Return the [X, Y] coordinate for the center point of the cell that contains the specified text.  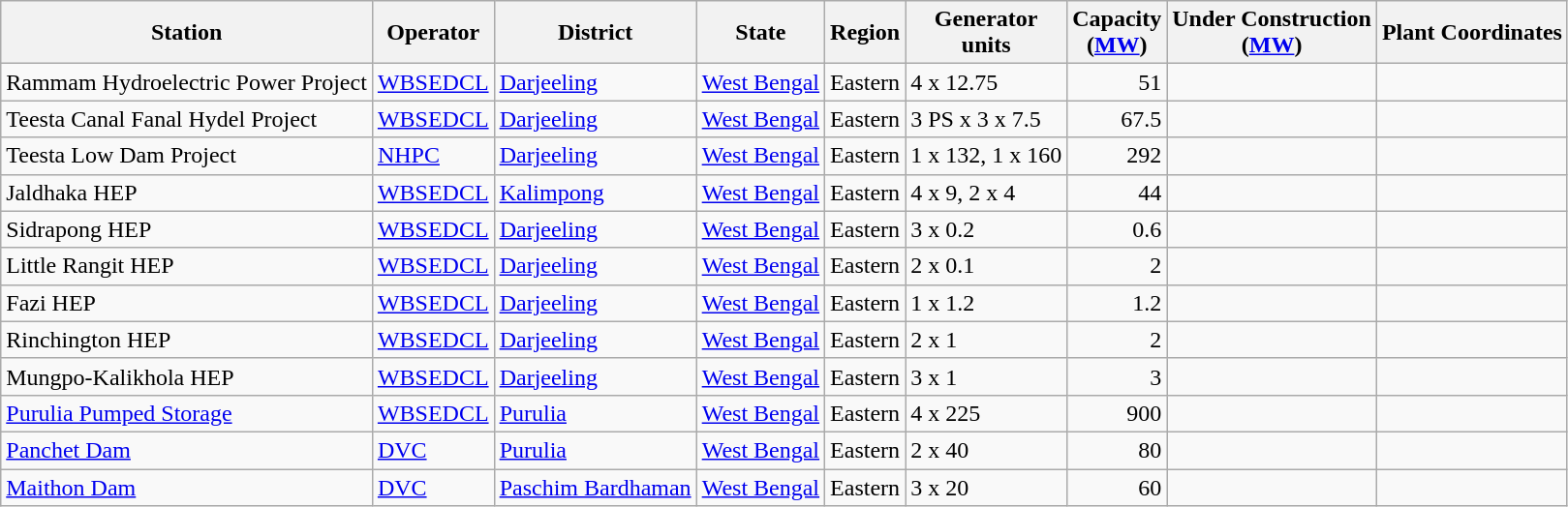
3 x 0.2 [986, 229]
Teesta Canal Fanal Hydel Project [187, 119]
51 [1118, 82]
44 [1118, 193]
Maithon Dam [187, 487]
3 x 20 [986, 487]
Panchet Dam [187, 450]
Mungpo-Kalikhola HEP [187, 376]
0.6 [1118, 229]
4 x 12.75 [986, 82]
State [760, 33]
67.5 [1118, 119]
District [595, 33]
Under Construction(MW) [1273, 33]
3 PS x 3 x 7.5 [986, 119]
60 [1118, 487]
900 [1118, 413]
Rammam Hydroelectric Power Project [187, 82]
80 [1118, 450]
Plant Coordinates [1472, 33]
Teesta Low Dam Project [187, 156]
Paschim Bardhaman [595, 487]
3 x 1 [986, 376]
4 x 9, 2 x 4 [986, 193]
NHPC [433, 156]
2 x 40 [986, 450]
2 x 0.1 [986, 266]
Sidrapong HEP [187, 229]
1.2 [1118, 303]
Region [866, 33]
3 [1118, 376]
Jaldhaka HEP [187, 193]
Fazi HEP [187, 303]
Operator [433, 33]
Station [187, 33]
2 x 1 [986, 340]
Rinchington HEP [187, 340]
Purulia Pumped Storage [187, 413]
Kalimpong [595, 193]
1 x 1.2 [986, 303]
Generatorunits [986, 33]
4 x 225 [986, 413]
292 [1118, 156]
Little Rangit HEP [187, 266]
1 x 132, 1 x 160 [986, 156]
Capacity(MW) [1118, 33]
